From the cell containing the given text, extract its center point as [x, y] coordinate. 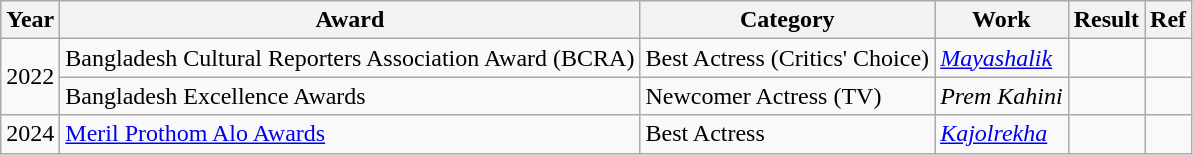
Ref [1168, 20]
Work [1002, 20]
Prem Kahini [1002, 96]
Meril Prothom Alo Awards [350, 134]
2024 [30, 134]
Best Actress (Critics' Choice) [788, 58]
Bangladesh Excellence Awards [350, 96]
Category [788, 20]
Result [1106, 20]
Kajolrekha [1002, 134]
Award [350, 20]
Mayashalik [1002, 58]
Best Actress [788, 134]
Newcomer Actress (TV) [788, 96]
2022 [30, 77]
Bangladesh Cultural Reporters Association Award (BCRA) [350, 58]
Year [30, 20]
